Output the [x, y] coordinate of the center of the cell containing the given text.  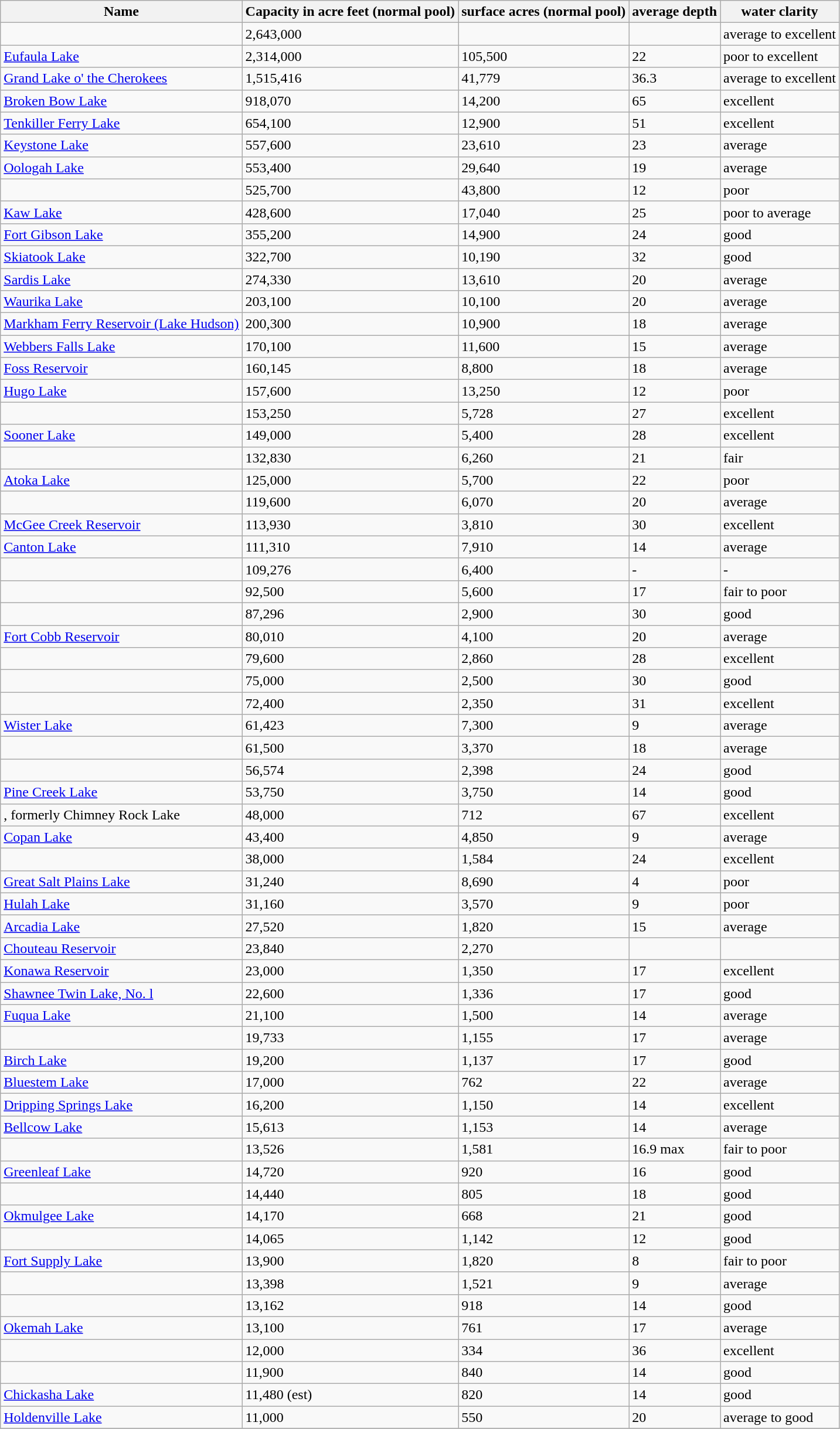
113,930 [351, 525]
160,145 [351, 369]
29,640 [544, 168]
3,370 [544, 748]
14,440 [351, 1194]
poor to excellent [780, 56]
Waurika Lake [121, 302]
Arcadia Lake [121, 926]
10,900 [544, 324]
53,750 [351, 792]
6,260 [544, 458]
Tenkiller Ferry Lake [121, 123]
6,400 [544, 569]
fair [780, 458]
75,000 [351, 681]
water clarity [780, 12]
Hulah Lake [121, 904]
170,100 [351, 346]
820 [544, 1395]
11,600 [544, 346]
25 [675, 212]
4,100 [544, 636]
149,000 [351, 435]
Capacity in acre feet (normal pool) [351, 12]
2,350 [544, 703]
Grand Lake o' the Cherokees [121, 79]
13,250 [544, 391]
1,521 [544, 1283]
654,100 [351, 123]
15,613 [351, 1127]
31,240 [351, 882]
157,600 [351, 391]
322,700 [351, 257]
Bellcow Lake [121, 1127]
19,733 [351, 1038]
1,150 [544, 1105]
Copan Lake [121, 837]
41,779 [544, 79]
13,100 [351, 1328]
1,155 [544, 1038]
Bluestem Lake [121, 1083]
Atoka Lake [121, 480]
918 [544, 1305]
22,600 [351, 994]
2,860 [544, 659]
13,610 [544, 280]
Markham Ferry Reservoir (Lake Hudson) [121, 324]
525,700 [351, 190]
16 [675, 1172]
Kaw Lake [121, 212]
36.3 [675, 79]
Dripping Springs Lake [121, 1105]
6,070 [544, 502]
13,162 [351, 1305]
80,010 [351, 636]
Konawa Reservoir [121, 971]
5,700 [544, 480]
43,800 [544, 190]
14,065 [351, 1239]
Name [121, 12]
Oologah Lake [121, 168]
1,142 [544, 1239]
2,314,000 [351, 56]
Eufaula Lake [121, 56]
Keystone Lake [121, 145]
Shawnee Twin Lake, No. l [121, 994]
Hugo Lake [121, 391]
31,160 [351, 904]
8 [675, 1261]
56,574 [351, 770]
13,526 [351, 1149]
11,000 [351, 1417]
203,100 [351, 302]
14,900 [544, 234]
761 [544, 1328]
Skiatook Lake [121, 257]
428,600 [351, 212]
19,200 [351, 1060]
23,840 [351, 948]
Wister Lake [121, 726]
1,153 [544, 1127]
Chouteau Reservoir [121, 948]
65 [675, 101]
12,900 [544, 123]
Webbers Falls Lake [121, 346]
average to good [780, 1417]
17,040 [544, 212]
poor to average [780, 212]
11,480 (est) [351, 1395]
132,830 [351, 458]
14,720 [351, 1172]
668 [544, 1216]
10,190 [544, 257]
553,400 [351, 168]
1,350 [544, 971]
Okmulgee Lake [121, 1216]
16,200 [351, 1105]
10,100 [544, 302]
4,850 [544, 837]
153,250 [351, 413]
4 [675, 882]
712 [544, 815]
16.9 max [675, 1149]
805 [544, 1194]
5,600 [544, 591]
surface acres (normal pool) [544, 12]
105,500 [544, 56]
557,600 [351, 145]
Pine Creek Lake [121, 792]
1,500 [544, 1016]
Sardis Lake [121, 280]
87,296 [351, 614]
334 [544, 1350]
92,500 [351, 591]
12,000 [351, 1350]
61,500 [351, 748]
2,500 [544, 681]
125,000 [351, 480]
48,000 [351, 815]
38,000 [351, 859]
43,400 [351, 837]
920 [544, 1172]
79,600 [351, 659]
51 [675, 123]
14,200 [544, 101]
Broken Bow Lake [121, 101]
109,276 [351, 569]
918,070 [351, 101]
2,270 [544, 948]
McGee Creek Reservoir [121, 525]
3,810 [544, 525]
1,336 [544, 994]
Okemah Lake [121, 1328]
7,910 [544, 547]
5,728 [544, 413]
8,800 [544, 369]
111,310 [351, 547]
7,300 [544, 726]
Fort Gibson Lake [121, 234]
8,690 [544, 882]
13,900 [351, 1261]
2,900 [544, 614]
Greenleaf Lake [121, 1172]
Holdenville Lake [121, 1417]
72,400 [351, 703]
550 [544, 1417]
Canton Lake [121, 547]
27 [675, 413]
31 [675, 703]
14,170 [351, 1216]
Fuqua Lake [121, 1016]
27,520 [351, 926]
Fort Supply Lake [121, 1261]
32 [675, 257]
274,330 [351, 280]
11,900 [351, 1373]
average depth [675, 12]
1,581 [544, 1149]
17,000 [351, 1083]
3,570 [544, 904]
Chickasha Lake [121, 1395]
19 [675, 168]
Foss Reservoir [121, 369]
840 [544, 1373]
, formerly Chimney Rock Lake [121, 815]
5,400 [544, 435]
762 [544, 1083]
23,000 [351, 971]
119,600 [351, 502]
36 [675, 1350]
21,100 [351, 1016]
23 [675, 145]
13,398 [351, 1283]
2,643,000 [351, 34]
1,584 [544, 859]
Sooner Lake [121, 435]
Great Salt Plains Lake [121, 882]
355,200 [351, 234]
Birch Lake [121, 1060]
2,398 [544, 770]
1,515,416 [351, 79]
61,423 [351, 726]
Fort Cobb Reservoir [121, 636]
1,137 [544, 1060]
67 [675, 815]
3,750 [544, 792]
23,610 [544, 145]
200,300 [351, 324]
